Output the [x, y] coordinate of the center of the cell containing the given text.  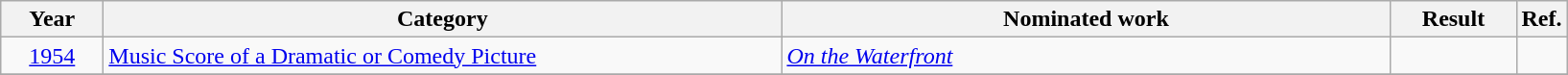
Music Score of a Dramatic or Comedy Picture [443, 56]
1954 [52, 56]
Nominated work [1086, 19]
Category [443, 19]
Result [1454, 19]
Ref. [1542, 19]
On the Waterfront [1086, 56]
Year [52, 19]
